Pinpoint the cell where the given text exists, returning its [x, y] midpoint coordinate. 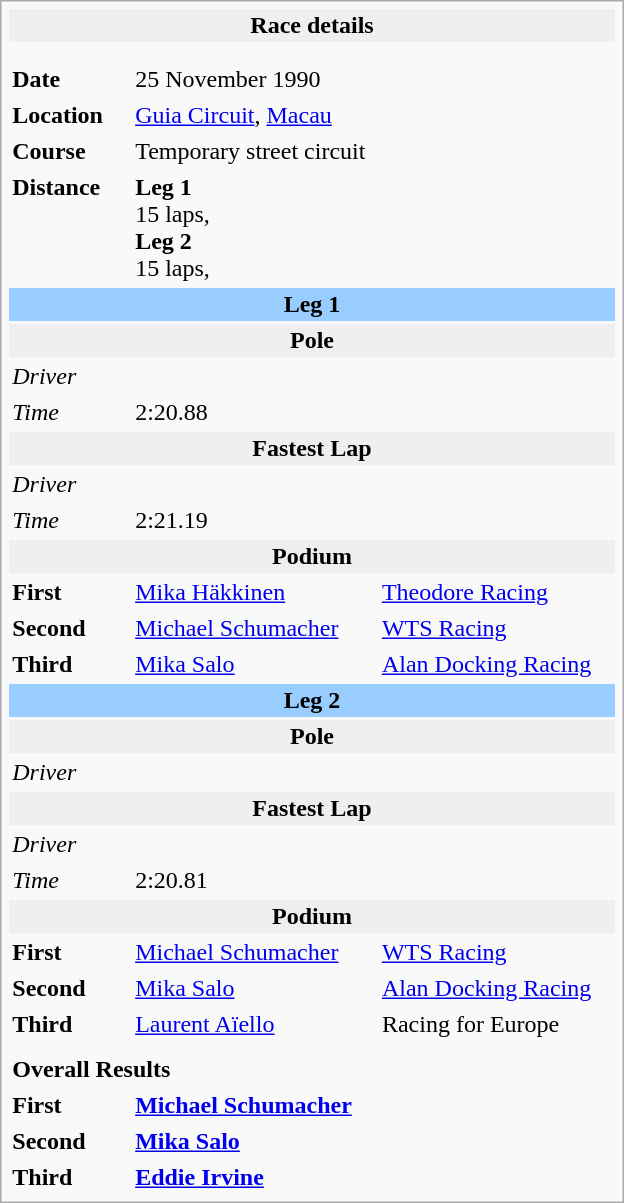
Race details [312, 26]
2:20.88 [374, 412]
Overall Results [192, 1070]
Theodore Racing [497, 592]
2:21.19 [374, 520]
Distance [69, 228]
Guia Circuit, Macau [374, 116]
Location [69, 116]
Racing for Europe [497, 1024]
Leg 115 laps, Leg 215 laps, [374, 228]
Leg 1 [312, 304]
Temporary street circuit [374, 152]
Leg 2 [312, 700]
Course [69, 152]
Mika Häkkinen [254, 592]
Date [69, 80]
2:20.81 [374, 880]
25 November 1990 [254, 80]
Eddie Irvine [254, 1178]
Laurent Aïello [254, 1024]
